Return (X, Y) of the center of cell containing provided text 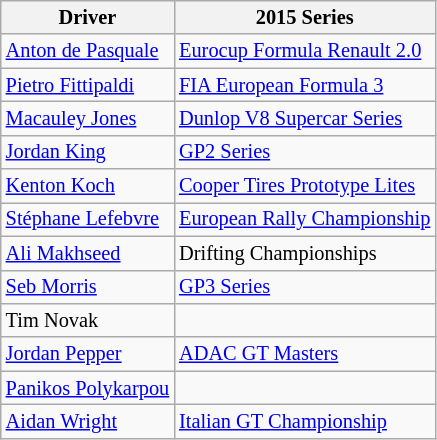
GP3 Series (304, 287)
FIA European Formula 3 (304, 85)
2015 Series (304, 17)
Aidan Wright (88, 421)
Jordan King (88, 152)
Drifting Championships (304, 253)
Tim Novak (88, 320)
Italian GT Championship (304, 421)
Anton de Pasquale (88, 51)
Kenton Koch (88, 186)
Macauley Jones (88, 118)
Seb Morris (88, 287)
Pietro Fittipaldi (88, 85)
Driver (88, 17)
Jordan Pepper (88, 354)
Cooper Tires Prototype Lites (304, 186)
Dunlop V8 Supercar Series (304, 118)
GP2 Series (304, 152)
European Rally Championship (304, 219)
ADAC GT Masters (304, 354)
Panikos Polykarpou (88, 388)
Ali Makhseed (88, 253)
Eurocup Formula Renault 2.0 (304, 51)
Stéphane Lefebvre (88, 219)
